Determine the (x, y) coordinate at the center of the cell enclosing the given text.  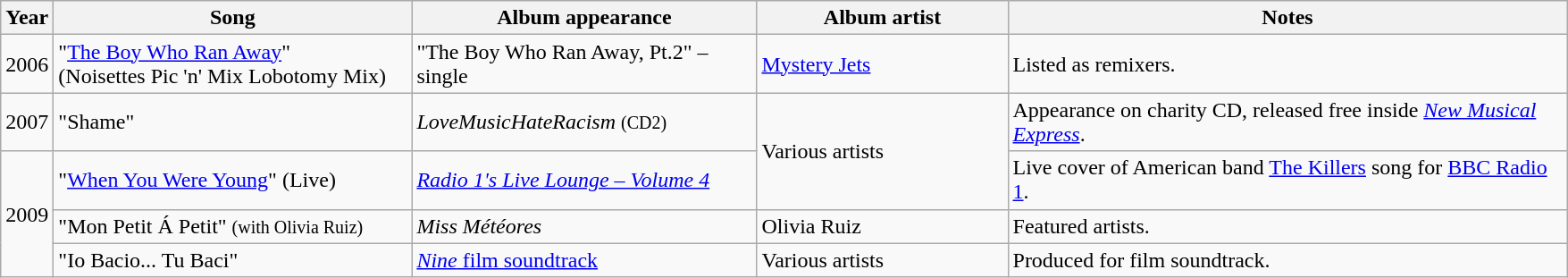
"When You Were Young" (Live) (232, 181)
"Mon Petit Á Petit" (with Olivia Ruiz) (232, 226)
Mystery Jets (883, 64)
Featured artists. (1287, 226)
2009 (27, 215)
Notes (1287, 18)
Miss Météores (584, 226)
Song (232, 18)
2006 (27, 64)
Nine film soundtrack (584, 260)
"Shame" (232, 122)
Year (27, 18)
Live cover of American band The Killers song for BBC Radio 1. (1287, 181)
Album appearance (584, 18)
Produced for film soundtrack. (1287, 260)
Appearance on charity CD, released free inside New Musical Express. (1287, 122)
Radio 1's Live Lounge – Volume 4 (584, 181)
Album artist (883, 18)
"Io Bacio... Tu Baci" (232, 260)
LoveMusicHateRacism (CD2) (584, 122)
2007 (27, 122)
Olivia Ruiz (883, 226)
"The Boy Who Ran Away, Pt.2" – single (584, 64)
"The Boy Who Ran Away"(Noisettes Pic 'n' Mix Lobotomy Mix) (232, 64)
Listed as remixers. (1287, 64)
